Find where the given text appears and provide that cell's center as (X, Y) coordinate. 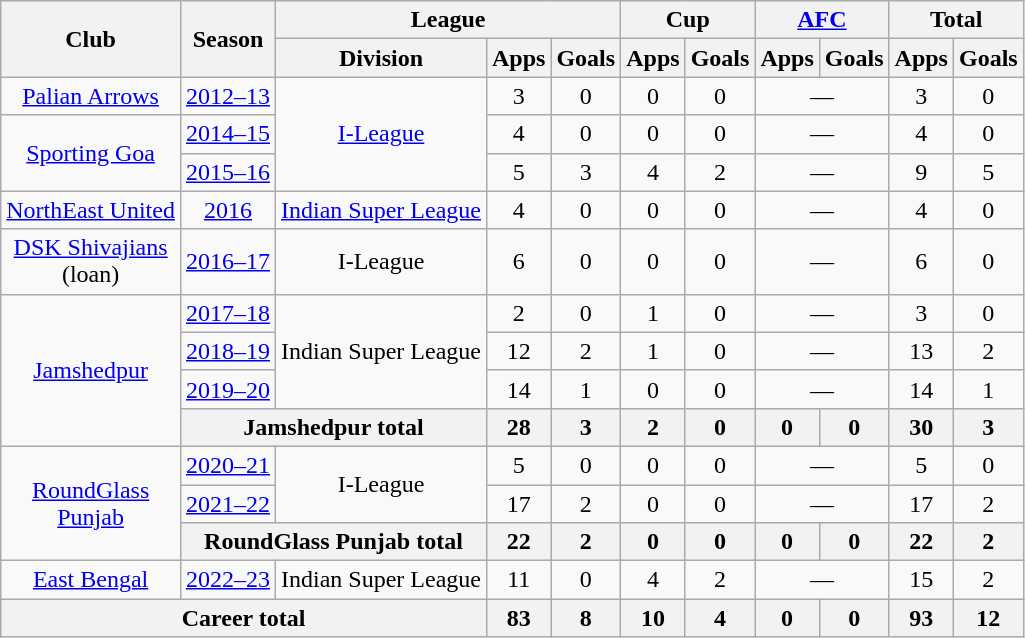
83 (518, 618)
AFC (822, 20)
East Bengal (91, 580)
2019–20 (228, 389)
League (448, 20)
30 (921, 427)
93 (921, 618)
2016–17 (228, 262)
13 (921, 351)
Total (956, 20)
2022–23 (228, 580)
28 (518, 427)
15 (921, 580)
RoundGlass Punjab (91, 503)
2020–21 (228, 465)
2021–22 (228, 503)
2018–19 (228, 351)
RoundGlass Punjab total (333, 542)
Jamshedpur total (333, 427)
10 (653, 618)
11 (518, 580)
2015–16 (228, 172)
9 (921, 172)
Palian Arrows (91, 96)
Sporting Goa (91, 153)
8 (586, 618)
Club (91, 39)
2016 (228, 210)
2014–15 (228, 134)
DSK Shivajians (loan) (91, 262)
NorthEast United (91, 210)
Season (228, 39)
2012–13 (228, 96)
Division (382, 58)
Jamshedpur (91, 370)
Cup (688, 20)
Career total (244, 618)
2017–18 (228, 313)
